Return the (x, y) coordinate for the center point of the cell that contains the specified text.  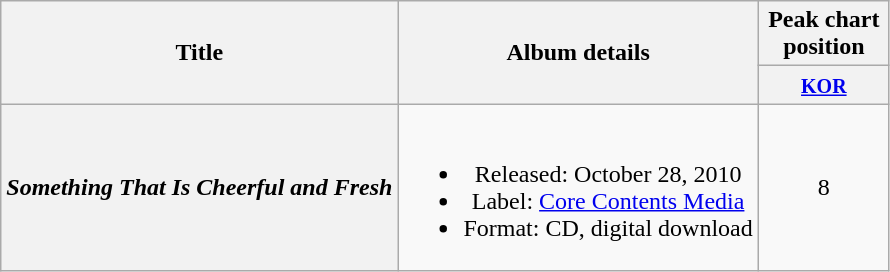
Released: October 28, 2010Label: Core Contents MediaFormat: CD, digital download (578, 188)
Something That Is Cheerful and Fresh (200, 188)
Title (200, 52)
8 (824, 188)
Album details (578, 52)
KOR (824, 85)
Peak chart position (824, 34)
